Capture the cell that displays the provided text and extract its (X, Y) central coordinate. 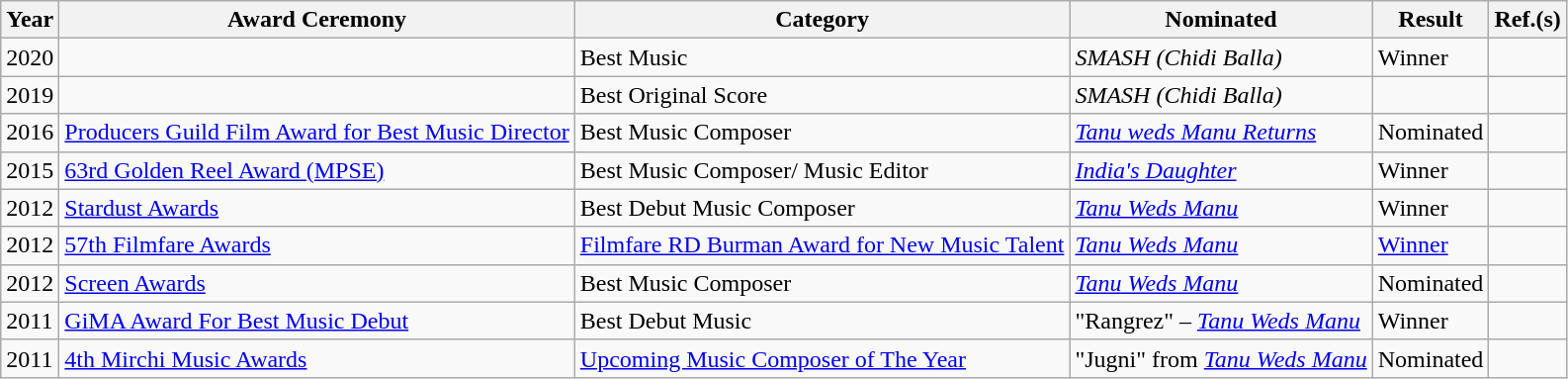
Screen Awards (316, 283)
"Rangrez" – Tanu Weds Manu (1221, 321)
Best Music (823, 57)
Best Debut Music (823, 321)
Stardust Awards (316, 208)
Upcoming Music Composer of The Year (823, 358)
Ref.(s) (1527, 20)
Result (1431, 20)
2019 (30, 95)
63rd Golden Reel Award (MPSE) (316, 170)
"Jugni" from Tanu Weds Manu (1221, 358)
2020 (30, 57)
Producers Guild Film Award for Best Music Director (316, 133)
57th Filmfare Awards (316, 245)
Best Debut Music Composer (823, 208)
2015 (30, 170)
Year (30, 20)
2016 (30, 133)
Best Music Composer/ Music Editor (823, 170)
Best Original Score (823, 95)
GiMA Award For Best Music Debut (316, 321)
Award Ceremony (316, 20)
Category (823, 20)
India's Daughter (1221, 170)
Filmfare RD Burman Award for New Music Talent (823, 245)
Tanu weds Manu Returns (1221, 133)
4th Mirchi Music Awards (316, 358)
